Determine the (X, Y) coordinate at the center of the cell enclosing the given text.  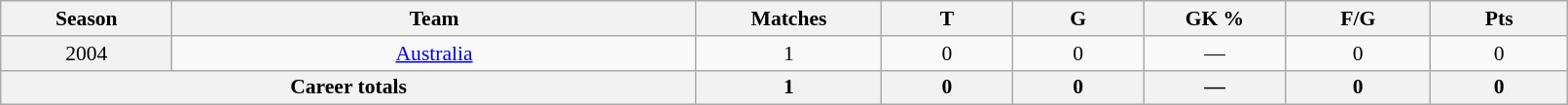
2004 (87, 53)
Career totals (348, 87)
F/G (1358, 18)
GK % (1215, 18)
Team (434, 18)
Australia (434, 53)
Matches (788, 18)
Season (87, 18)
G (1078, 18)
Pts (1499, 18)
T (948, 18)
